Provide the [x, y] coordinate of the cell's center where the given text is located.  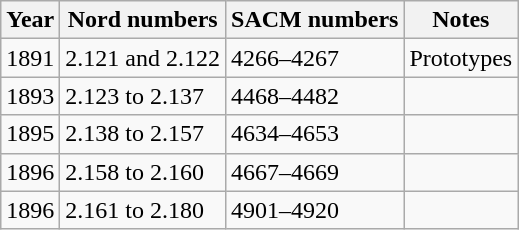
1891 [30, 58]
4901–4920 [315, 210]
1895 [30, 134]
4667–4669 [315, 172]
2.161 to 2.180 [143, 210]
Notes [461, 20]
2.158 to 2.160 [143, 172]
2.138 to 2.157 [143, 134]
SACM numbers [315, 20]
4266–4267 [315, 58]
Prototypes [461, 58]
4468–4482 [315, 96]
4634–4653 [315, 134]
Nord numbers [143, 20]
Year [30, 20]
2.123 to 2.137 [143, 96]
1893 [30, 96]
2.121 and 2.122 [143, 58]
